Pinpoint the cell where the given text exists, returning its (x, y) midpoint coordinate. 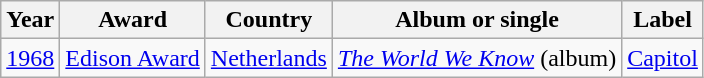
The World We Know (album) (476, 58)
Capitol (663, 58)
Edison Award (133, 58)
Netherlands (268, 58)
Year (30, 20)
Album or single (476, 20)
Country (268, 20)
Award (133, 20)
1968 (30, 58)
Label (663, 20)
